Search for the cell housing the specified text and yield its [X, Y] center coordinate. 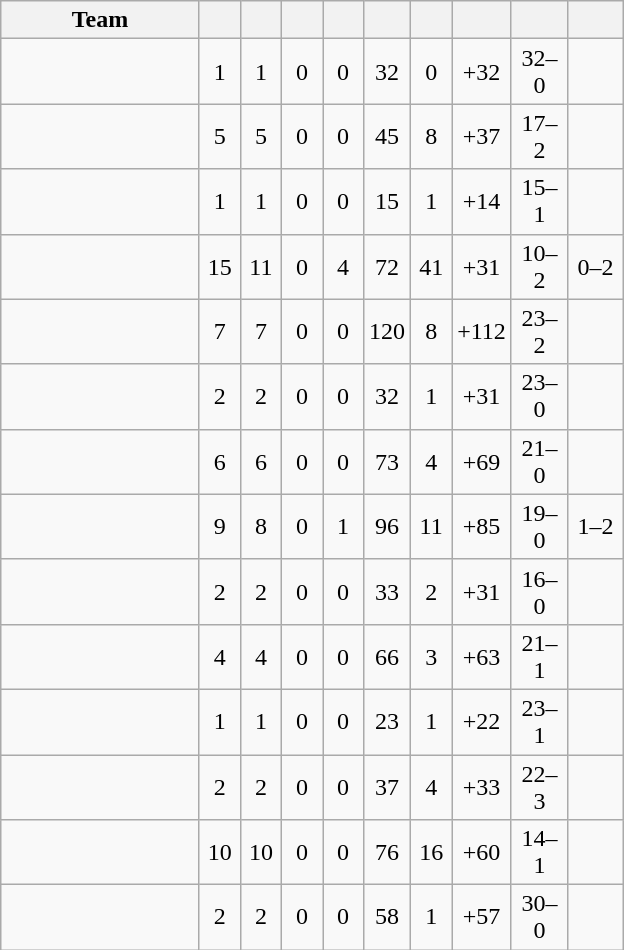
+63 [482, 656]
120 [388, 332]
+69 [482, 462]
23–2 [539, 332]
Team [100, 20]
41 [432, 266]
14–1 [539, 852]
22–3 [539, 786]
73 [388, 462]
+57 [482, 918]
15–1 [539, 202]
16 [432, 852]
23 [388, 722]
21–1 [539, 656]
+14 [482, 202]
33 [388, 592]
32–0 [539, 72]
+32 [482, 72]
+37 [482, 136]
96 [388, 526]
16–0 [539, 592]
45 [388, 136]
23–0 [539, 396]
+22 [482, 722]
72 [388, 266]
+60 [482, 852]
19–0 [539, 526]
10–2 [539, 266]
37 [388, 786]
+85 [482, 526]
+112 [482, 332]
66 [388, 656]
0–2 [595, 266]
17–2 [539, 136]
21–0 [539, 462]
+33 [482, 786]
76 [388, 852]
23–1 [539, 722]
3 [432, 656]
58 [388, 918]
9 [220, 526]
30–0 [539, 918]
1–2 [595, 526]
